Determine the (X, Y) coordinate at the center of the cell enclosing the given text.  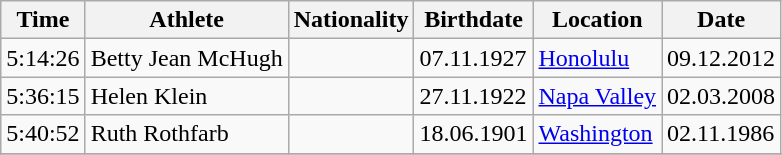
09.12.2012 (722, 58)
27.11.1922 (474, 96)
5:40:52 (43, 134)
Honolulu (598, 58)
Birthdate (474, 20)
Time (43, 20)
5:36:15 (43, 96)
Helen Klein (186, 96)
Date (722, 20)
Ruth Rothfarb (186, 134)
Napa Valley (598, 96)
Athlete (186, 20)
02.11.1986 (722, 134)
18.06.1901 (474, 134)
5:14:26 (43, 58)
07.11.1927 (474, 58)
Nationality (351, 20)
02.03.2008 (722, 96)
Washington (598, 134)
Betty Jean McHugh (186, 58)
Location (598, 20)
